Extract the [X, Y] coordinate from the center of the cell holding the provided text.  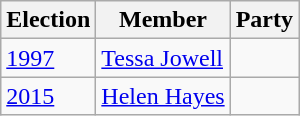
Helen Hayes [163, 96]
Member [163, 20]
Tessa Jowell [163, 58]
Election [48, 20]
2015 [48, 96]
Party [264, 20]
1997 [48, 58]
